Extract the (x, y) coordinate from the center of the cell holding the provided text.  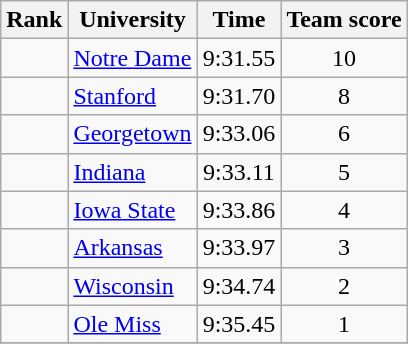
9:33.86 (239, 210)
Georgetown (132, 134)
Arkansas (132, 248)
8 (344, 96)
6 (344, 134)
9:33.11 (239, 172)
Iowa State (132, 210)
1 (344, 324)
9:31.70 (239, 96)
Indiana (132, 172)
Wisconsin (132, 286)
9:31.55 (239, 58)
Rank (34, 20)
Ole Miss (132, 324)
9:35.45 (239, 324)
10 (344, 58)
4 (344, 210)
Team score (344, 20)
5 (344, 172)
Time (239, 20)
Stanford (132, 96)
University (132, 20)
9:33.06 (239, 134)
3 (344, 248)
9:34.74 (239, 286)
9:33.97 (239, 248)
Notre Dame (132, 58)
2 (344, 286)
